Extract the (x, y) coordinate from the center of the cell holding the provided text.  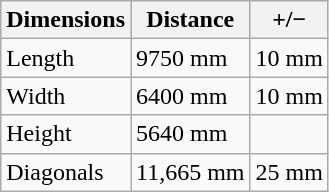
Height (66, 134)
Dimensions (66, 20)
Width (66, 96)
Length (66, 58)
Distance (190, 20)
25 mm (289, 172)
Diagonals (66, 172)
11,665 mm (190, 172)
6400 mm (190, 96)
9750 mm (190, 58)
+/− (289, 20)
5640 mm (190, 134)
